Determine the [X, Y] coordinate at the center of the cell enclosing the given text.  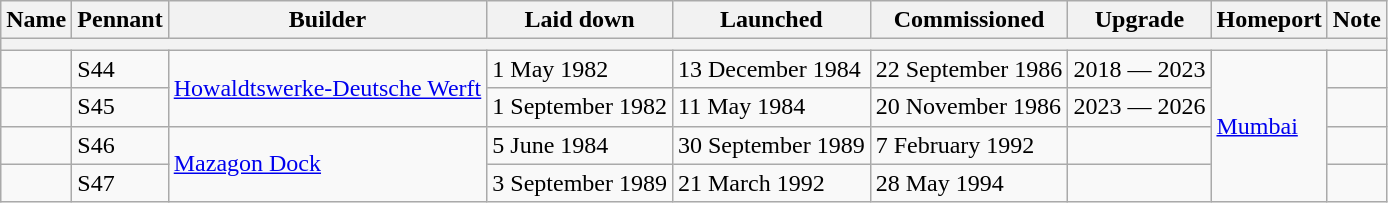
11 May 1984 [771, 107]
Note [1356, 20]
Launched [771, 20]
Commissioned [969, 20]
13 December 1984 [771, 69]
20 November 1986 [969, 107]
S45 [120, 107]
S46 [120, 145]
Homeport [1269, 20]
22 September 1986 [969, 69]
Name [36, 20]
30 September 1989 [771, 145]
Mumbai [1269, 126]
2018 — 2023 [1140, 69]
Upgrade [1140, 20]
S47 [120, 183]
3 September 1989 [580, 183]
7 February 1992 [969, 145]
21 March 1992 [771, 183]
28 May 1994 [969, 183]
5 June 1984 [580, 145]
Mazagon Dock [328, 164]
1 September 1982 [580, 107]
Builder [328, 20]
Laid down [580, 20]
S44 [120, 69]
1 May 1982 [580, 69]
2023 — 2026 [1140, 107]
Pennant [120, 20]
Howaldtswerke-Deutsche Werft [328, 88]
